Provide the [x, y] coordinate of the cell's center where the given text is located.  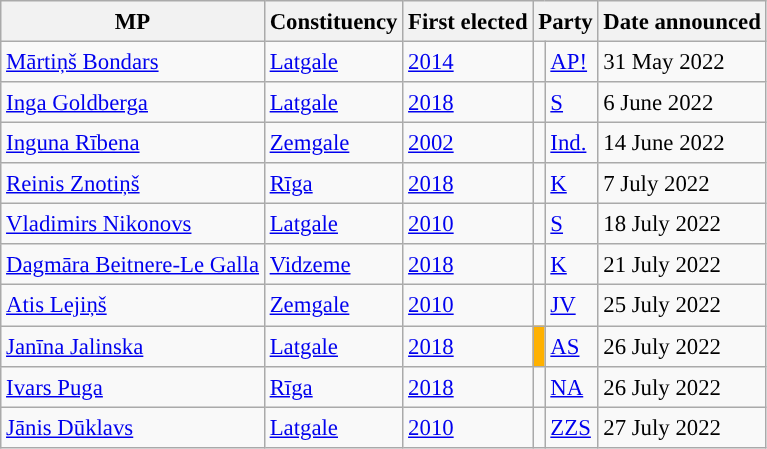
Reinis Znotiņš [133, 184]
7 July 2022 [682, 184]
NA [572, 386]
AS [572, 346]
31 May 2022 [682, 62]
25 July 2022 [682, 306]
JV [572, 306]
21 July 2022 [682, 264]
ZZS [572, 428]
Jānis Dūklavs [133, 428]
6 June 2022 [682, 102]
Dagmāra Beitnere-Le Galla [133, 264]
2014 [468, 62]
14 June 2022 [682, 144]
18 July 2022 [682, 224]
MP [133, 22]
First elected [468, 22]
Inga Goldberga [133, 102]
Ind. [572, 144]
Inguna Rībena [133, 144]
Vidzeme [333, 264]
Atis Lejiņš [133, 306]
Janīna Jalinska [133, 346]
Party [566, 22]
AP! [572, 62]
Vladimirs Nikonovs [133, 224]
Ivars Puga [133, 386]
Constituency [333, 22]
Date announced [682, 22]
2002 [468, 144]
Mārtiņš Bondars [133, 62]
27 July 2022 [682, 428]
